Find where the given text appears and provide that cell's center as [X, Y] coordinate. 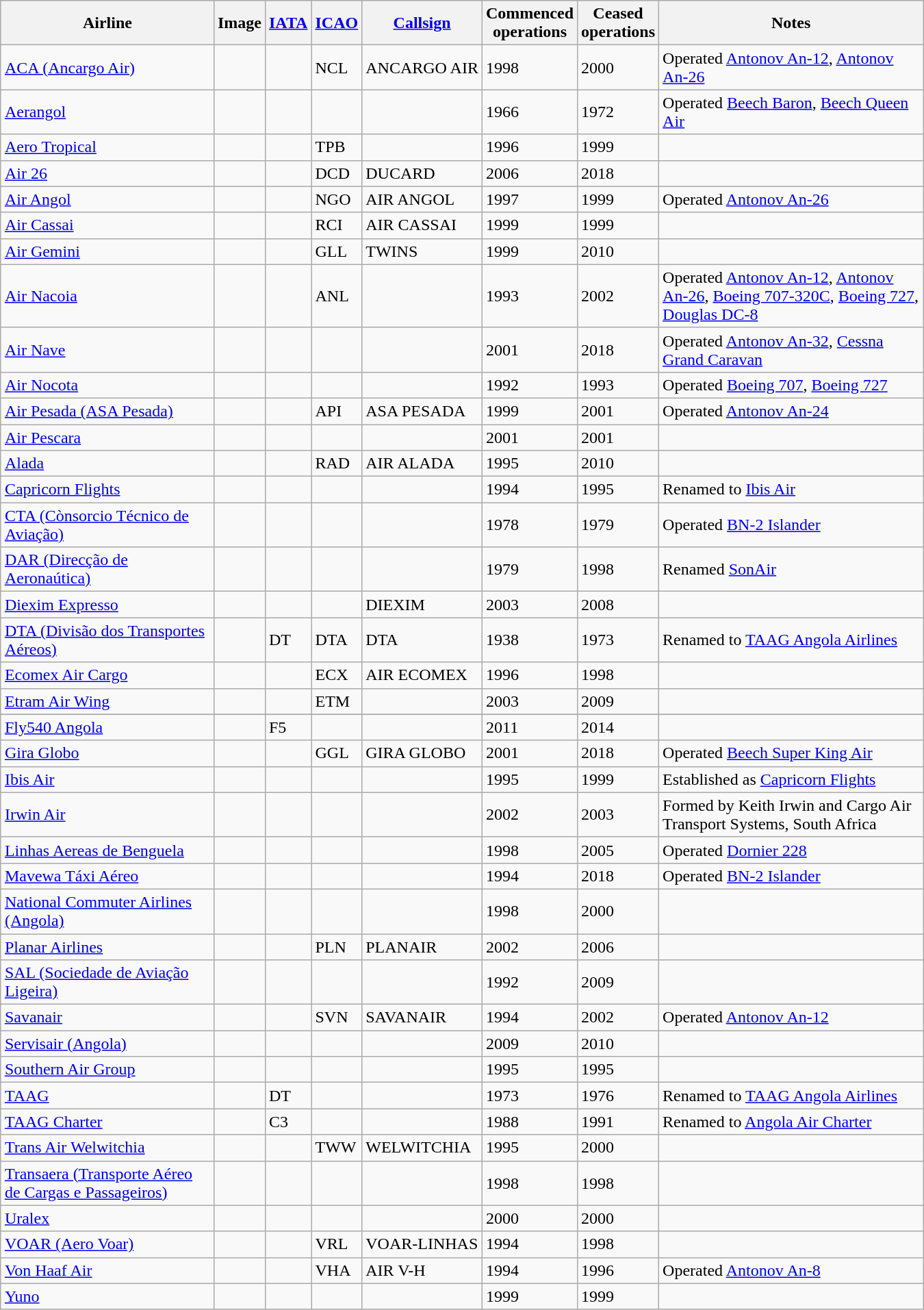
IATA [288, 23]
Southern Air Group [107, 1070]
Irwin Air [107, 815]
C3 [288, 1122]
TWINS [422, 251]
Operated Boeing 707, Boeing 727 [791, 385]
NGO [337, 199]
Operated Beech Baron, Beech Queen Air [791, 112]
Air Gemini [107, 251]
Transaera (Transporte Aéreo de Cargas e Passageiros) [107, 1183]
ETM [337, 701]
Planar Airlines [107, 947]
ICAO [337, 23]
Callsign [422, 23]
Operated Beech Super King Air [791, 753]
Operated Antonov An-26 [791, 199]
ECX [337, 675]
Servisair (Angola) [107, 1044]
Established as Capricorn Flights [791, 779]
2014 [619, 727]
Ibis Air [107, 779]
TAAG Charter [107, 1122]
Fly540 Angola [107, 727]
1988 [530, 1122]
DAR (Direcção de Aeronaútica) [107, 570]
Savanair [107, 1018]
ACA (Ancargo Air) [107, 67]
Yuno [107, 1296]
SAL (Sociedade de Aviação Ligeira) [107, 982]
DIEXIM [422, 605]
Air Nacoia [107, 296]
CTA (Cònsorcio Técnico de Aviação) [107, 525]
Uralex [107, 1218]
Air Pesada (ASA Pesada) [107, 411]
Air Angol [107, 199]
Air 26 [107, 173]
Alada [107, 464]
Operated Antonov An-32, Cessna Grand Caravan [791, 349]
Renamed to Angola Air Charter [791, 1122]
1991 [619, 1122]
Operated Antonov An-8 [791, 1270]
SVN [337, 1018]
DCD [337, 173]
VOAR (Aero Voar) [107, 1244]
Operated Antonov An-12, Antonov An-26 [791, 67]
Formed by Keith Irwin and Cargo Air Transport Systems, South Africa [791, 815]
VRL [337, 1244]
Ceasedoperations [619, 23]
ANCARGO AIR [422, 67]
Air Nave [107, 349]
TAAG [107, 1096]
Trans Air Welwitchia [107, 1148]
Airline [107, 23]
Commencedoperations [530, 23]
Operated Dornier 228 [791, 850]
NCL [337, 67]
National Commuter Airlines (Angola) [107, 911]
API [337, 411]
RAD [337, 464]
1938 [530, 640]
1997 [530, 199]
Renamed SonAir [791, 570]
Air Cassai [107, 225]
PLANAIR [422, 947]
GLL [337, 251]
Aero Tropical [107, 147]
Aerangol [107, 112]
F5 [288, 727]
Von Haaf Air [107, 1270]
GGL [337, 753]
Diexim Expresso [107, 605]
2005 [619, 850]
TWW [337, 1148]
2008 [619, 605]
Operated Antonov An-12 [791, 1018]
GIRA GLOBO [422, 753]
Linhas Aereas de Benguela [107, 850]
Notes [791, 23]
DTA (Divisão dos Transportes Aéreos) [107, 640]
Air Pescara [107, 438]
ANL [337, 296]
RCI [337, 225]
Image [240, 23]
AIR ECOMEX [422, 675]
SAVANAIR [422, 1018]
ASA PESADA [422, 411]
Operated Antonov An-12, Antonov An-26, Boeing 707-320C, Boeing 727, Douglas DC-8 [791, 296]
AIR CASSAI [422, 225]
Ecomex Air Cargo [107, 675]
TPB [337, 147]
PLN [337, 947]
AIR ANGOL [422, 199]
Capricorn Flights [107, 490]
1976 [619, 1096]
Mavewa Táxi Aéreo [107, 876]
AIR ALADA [422, 464]
WELWITCHIA [422, 1148]
1966 [530, 112]
2011 [530, 727]
DUCARD [422, 173]
Etram Air Wing [107, 701]
VOAR-LINHAS [422, 1244]
1978 [530, 525]
Operated Antonov An-24 [791, 411]
Air Nocota [107, 385]
Renamed to Ibis Air [791, 490]
VHA [337, 1270]
AIR V-H [422, 1270]
1972 [619, 112]
Gira Globo [107, 753]
